Locate the cell with the specified text and output its [X, Y] center coordinate. 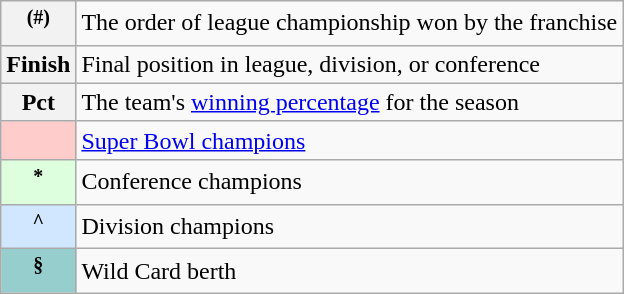
Finish [38, 64]
§ [38, 272]
^ [38, 226]
The team's winning percentage for the season [350, 102]
Conference champions [350, 182]
The order of league championship won by the franchise [350, 24]
Pct [38, 102]
Super Bowl champions [350, 140]
(#) [38, 24]
Wild Card berth [350, 272]
Final position in league, division, or conference [350, 64]
Division champions [350, 226]
* [38, 182]
